Extract the (x, y) coordinate from the center of the cell holding the provided text.  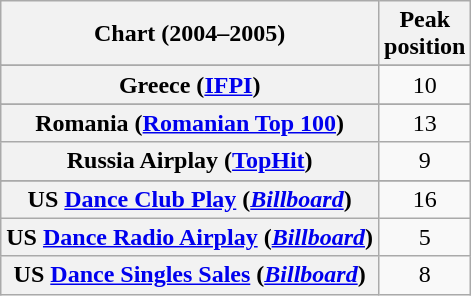
Romania (Romanian Top 100) (190, 123)
8 (425, 275)
10 (425, 85)
US Dance Singles Sales (Billboard) (190, 275)
US Dance Radio Airplay (Billboard) (190, 237)
16 (425, 199)
Peakposition (425, 34)
US Dance Club Play (Billboard) (190, 199)
13 (425, 123)
Russia Airplay (TopHit) (190, 161)
Greece (IFPI) (190, 85)
5 (425, 237)
9 (425, 161)
Chart (2004–2005) (190, 34)
